Detect which cell encompasses the target text, then output its (X, Y) center coordinate. 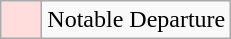
Notable Departure (136, 20)
